Output the (X, Y) coordinate of the center of the cell containing the given text.  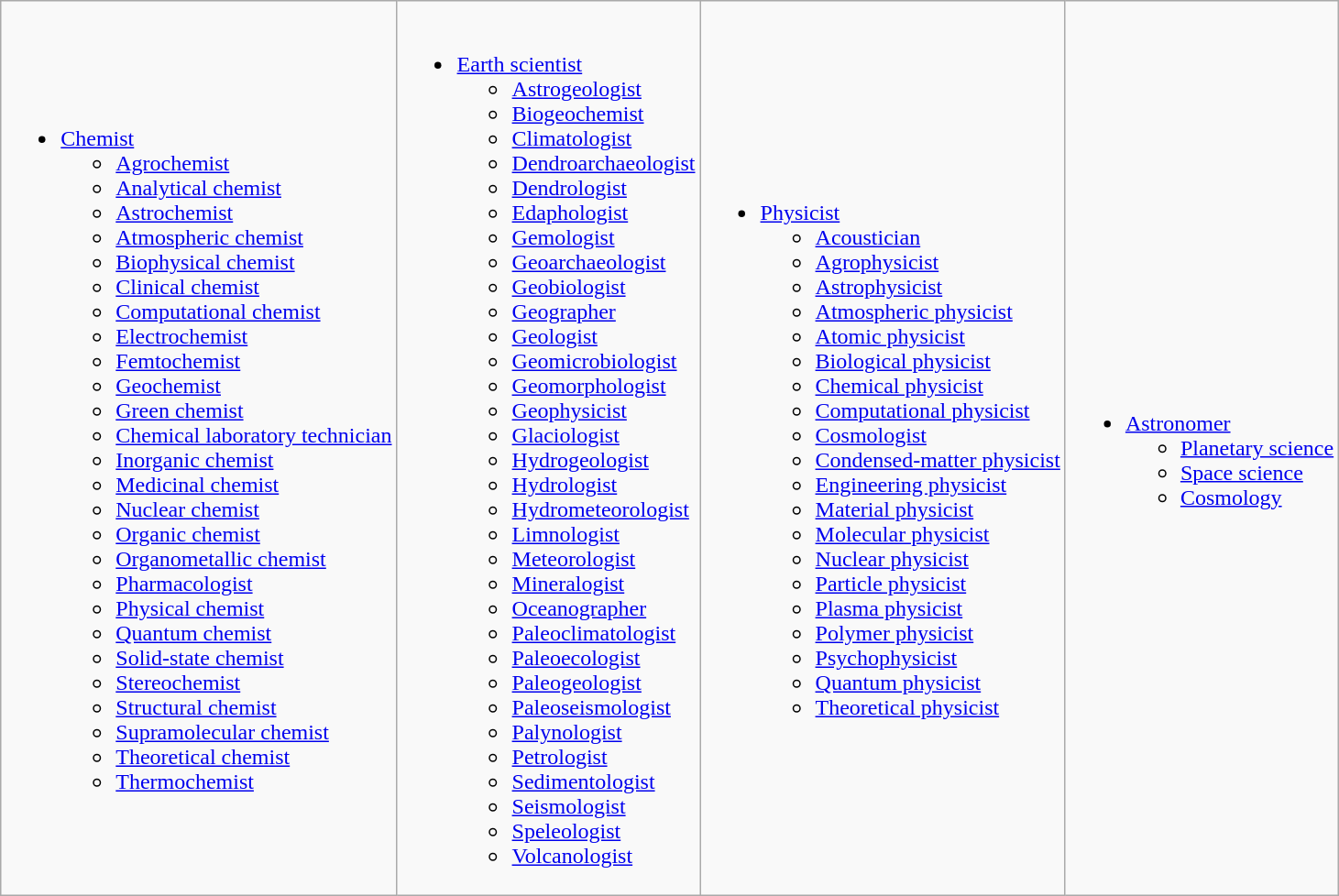
AstronomerPlanetary scienceSpace scienceCosmology (1202, 449)
